Extract the (X, Y) coordinate from the center of the cell holding the provided text.  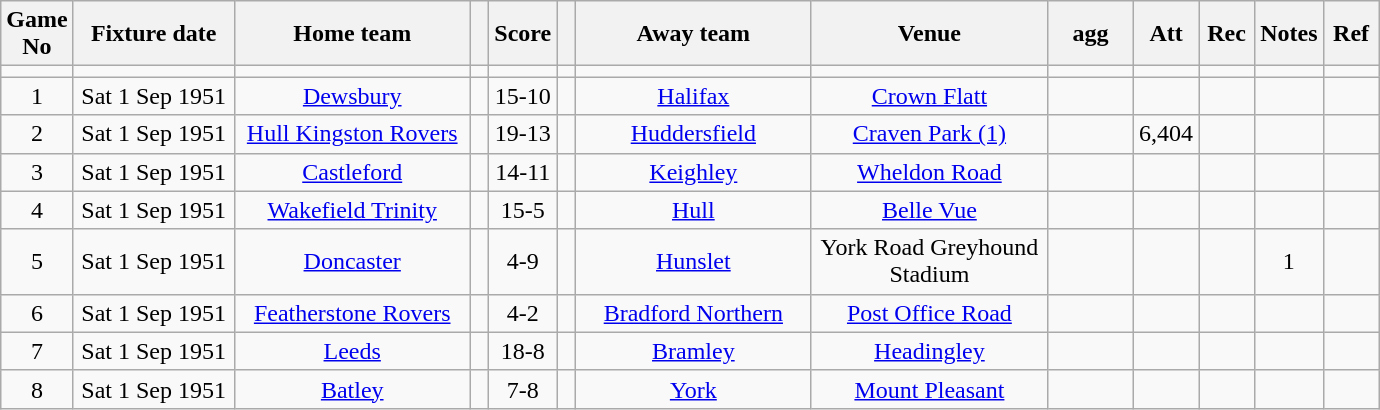
Game No (37, 34)
Keighley (693, 172)
7-8 (523, 389)
18-8 (523, 351)
Castleford (352, 172)
Ref (1351, 34)
Leeds (352, 351)
Venue (929, 34)
Doncaster (352, 262)
4-9 (523, 262)
3 (37, 172)
Batley (352, 389)
15-10 (523, 96)
Featherstone Rovers (352, 313)
Hull (693, 210)
Notes (1289, 34)
Wakefield Trinity (352, 210)
Hull Kingston Rovers (352, 134)
Rec (1227, 34)
Headingley (929, 351)
19-13 (523, 134)
Wheldon Road (929, 172)
8 (37, 389)
agg (1090, 34)
Att (1166, 34)
4-2 (523, 313)
Score (523, 34)
Bradford Northern (693, 313)
York Road Greyhound Stadium (929, 262)
2 (37, 134)
Fixture date (154, 34)
Halifax (693, 96)
Mount Pleasant (929, 389)
14-11 (523, 172)
4 (37, 210)
Craven Park (1) (929, 134)
Away team (693, 34)
Huddersfield (693, 134)
7 (37, 351)
5 (37, 262)
Dewsbury (352, 96)
Bramley (693, 351)
Hunslet (693, 262)
York (693, 389)
Belle Vue (929, 210)
Post Office Road (929, 313)
15-5 (523, 210)
6 (37, 313)
6,404 (1166, 134)
Home team (352, 34)
Crown Flatt (929, 96)
